Return the (x, y) coordinate for the center point of the cell that contains the specified text.  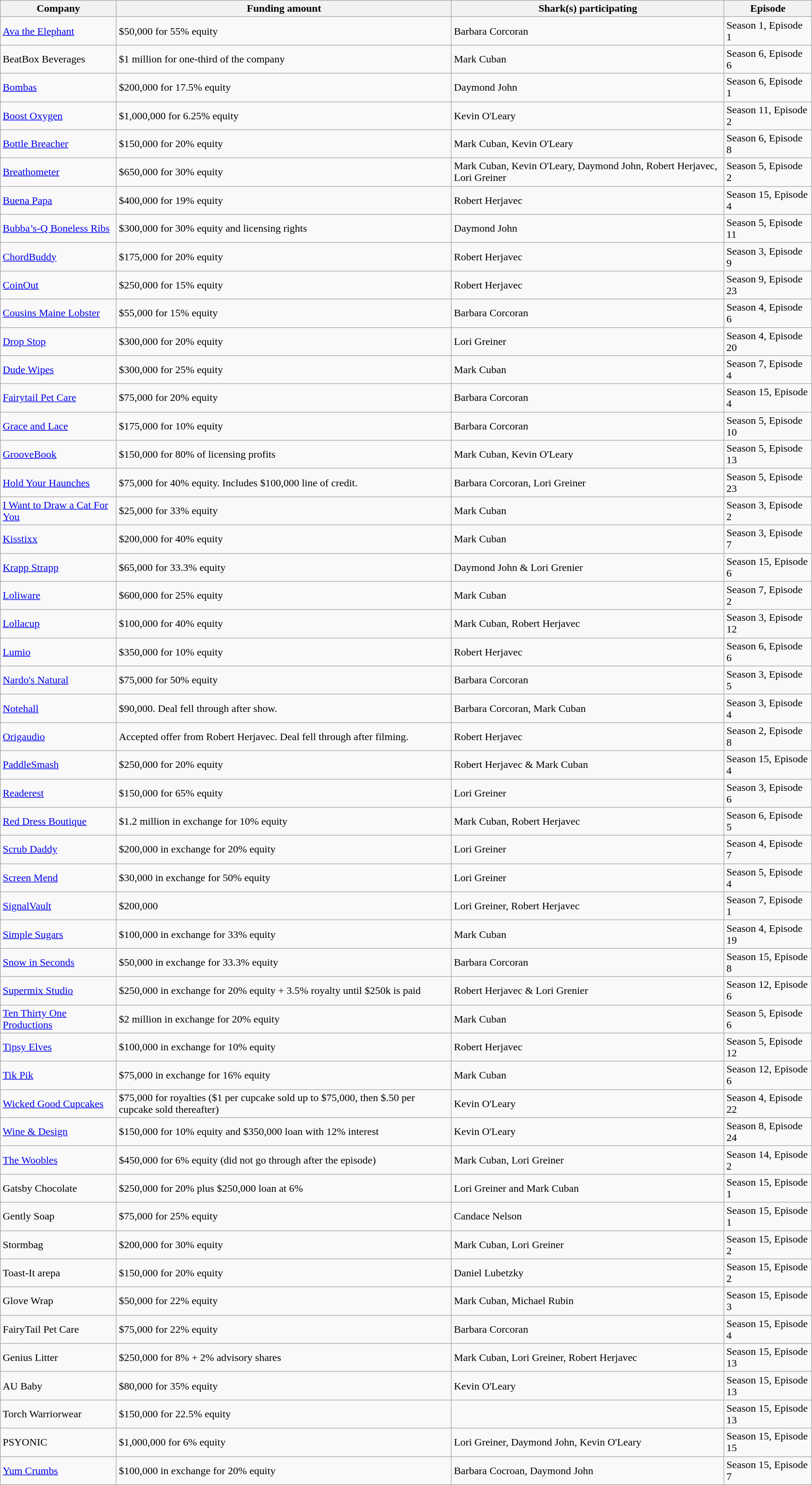
Tipsy Elves (59, 1047)
Red Dress Boutique (59, 822)
Notehall (59, 708)
Supermix Studio (59, 991)
Lori Greiner, Robert Herjavec (588, 906)
Season 4, Episode 22 (768, 1104)
Toast-It arepa (59, 1273)
Season 4, Episode 7 (768, 849)
Kisstixx (59, 539)
AU Baby (59, 1386)
Barbara Corcoran, Lori Greiner (588, 482)
Daniel Lubetzky (588, 1273)
Drop Stop (59, 341)
Breathometer (59, 172)
Robert Herjavec & Lori Grenier (588, 991)
$50,000 for 55% equity (284, 31)
The Woobles (59, 1160)
Lollacup (59, 624)
Mark Cuban, Lori Greiner, Robert Herjavec (588, 1358)
Mark Cuban, Kevin O'Leary, Daymond John, Robert Herjavec, Lori Greiner (588, 172)
Funding amount (284, 9)
Season 2, Episode 8 (768, 737)
Barbara Cocroan, Daymond John (588, 1471)
Season 5, Episode 10 (768, 426)
Accepted offer from Robert Herjavec. Deal fell through after filming. (284, 737)
Readerest (59, 793)
Season 15, Episode 8 (768, 962)
$65,000 for 33.3% equity (284, 567)
Season 5, Episode 4 (768, 878)
$300,000 for 20% equity (284, 341)
$400,000 for 19% equity (284, 200)
Season 7, Episode 1 (768, 906)
Lori Greiner, Daymond John, Kevin O'Leary (588, 1442)
$100,000 for 40% equity (284, 624)
Wine & Design (59, 1131)
Season 15, Episode 7 (768, 1471)
Season 4, Episode 19 (768, 934)
Season 3, Episode 7 (768, 539)
$25,000 for 33% equity (284, 511)
Company (59, 9)
Lori Greiner and Mark Cuban (588, 1188)
Screen Mend (59, 878)
GrooveBook (59, 455)
Barbara Corcoran, Mark Cuban (588, 708)
Gently Soap (59, 1216)
$150,000 for 22.5% equity (284, 1414)
$450,000 for 6% equity (did not go through after the episode) (284, 1160)
Season 11, Episode 2 (768, 115)
Fairytail Pet Care (59, 398)
$150,000 for 10% equity and $350,000 loan with 12% interest (284, 1131)
$250,000 for 20% plus $250,000 loan at 6% (284, 1188)
$250,000 for 8% + 2% advisory shares (284, 1358)
$250,000 for 15% equity (284, 285)
Loliware (59, 595)
Cousins Maine Lobster (59, 313)
$1 million for one-third of the company (284, 59)
Season 5, Episode 23 (768, 482)
Season 3, Episode 9 (768, 257)
$75,000 for royalties ($1 per cupcake sold up to $75,000, then $.50 per cupcake sold thereafter) (284, 1104)
Season 4, Episode 20 (768, 341)
$650,000 for 30% equity (284, 172)
Scrub Daddy (59, 849)
Tik Pik (59, 1075)
$30,000 in exchange for 50% equity (284, 878)
BeatBox Beverages (59, 59)
Season 5, Episode 11 (768, 228)
Season 3, Episode 6 (768, 793)
Buena Papa (59, 200)
$75,000 for 25% equity (284, 1216)
PaddleSmash (59, 764)
$1,000,000 for 6% equity (284, 1442)
$1.2 million in exchange for 10% equity (284, 822)
$175,000 for 10% equity (284, 426)
Yum Crumbs (59, 1471)
$200,000 in exchange for 20% equity (284, 849)
Season 3, Episode 4 (768, 708)
$100,000 in exchange for 33% equity (284, 934)
Season 15, Episode 6 (768, 567)
Season 5, Episode 6 (768, 1019)
$2 million in exchange for 20% equity (284, 1019)
$200,000 for 30% equity (284, 1244)
Snow in Seconds (59, 962)
$90,000. Deal fell through after show. (284, 708)
Season 5, Episode 2 (768, 172)
Bottle Breacher (59, 144)
$300,000 for 30% equity and licensing rights (284, 228)
Season 3, Episode 5 (768, 680)
$350,000 for 10% equity (284, 652)
Episode (768, 9)
$55,000 for 15% equity (284, 313)
PSYONIC (59, 1442)
$1,000,000 for 6.25% equity (284, 115)
Season 4, Episode 6 (768, 313)
Ava the Elephant (59, 31)
Torch Warriorwear (59, 1414)
Season 14, Episode 2 (768, 1160)
$75,000 for 22% equity (284, 1329)
$50,000 for 22% equity (284, 1301)
$200,000 for 40% equity (284, 539)
Lumio (59, 652)
Dude Wipes (59, 370)
Candace Nelson (588, 1216)
Glove Wrap (59, 1301)
ChordBuddy (59, 257)
Hold Your Haunches (59, 482)
Season 5, Episode 13 (768, 455)
$175,000 for 20% equity (284, 257)
Season 3, Episode 12 (768, 624)
Krapp Strapp (59, 567)
Season 6, Episode 5 (768, 822)
Shark(s) participating (588, 9)
Gatsby Chocolate (59, 1188)
Grace and Lace (59, 426)
FairyTail Pet Care (59, 1329)
$600,000 for 25% equity (284, 595)
$200,000 (284, 906)
$80,000 for 35% equity (284, 1386)
Origaudio (59, 737)
Bombas (59, 88)
Season 15, Episode 15 (768, 1442)
$300,000 for 25% equity (284, 370)
Daymond John & Lori Grenier (588, 567)
$100,000 in exchange for 20% equity (284, 1471)
$75,000 in exchange for 16% equity (284, 1075)
Season 15, Episode 3 (768, 1301)
Season 6, Episode 1 (768, 88)
$50,000 in exchange for 33.3% equity (284, 962)
Genius Litter (59, 1358)
Season 9, Episode 23 (768, 285)
$200,000 for 17.5% equity (284, 88)
SignalVault (59, 906)
Season 7, Episode 4 (768, 370)
Boost Oxygen (59, 115)
Stormbag (59, 1244)
Bubba’s-Q Boneless Ribs (59, 228)
$150,000 for 65% equity (284, 793)
Season 8, Episode 24 (768, 1131)
Season 5, Episode 12 (768, 1047)
$250,000 in exchange for 20% equity + 3.5% royalty until $250k is paid (284, 991)
Simple Sugars (59, 934)
$75,000 for 40% equity. Includes $100,000 line of credit. (284, 482)
$250,000 for 20% equity (284, 764)
Season 7, Episode 2 (768, 595)
Season 1, Episode 1 (768, 31)
Season 6, Episode 8 (768, 144)
Wicked Good Cupcakes (59, 1104)
Nardo's Natural (59, 680)
Ten Thirty One Productions (59, 1019)
I Want to Draw a Cat For You (59, 511)
CoinOut (59, 285)
$75,000 for 20% equity (284, 398)
Season 3, Episode 2 (768, 511)
$100,000 in exchange for 10% equity (284, 1047)
$75,000 for 50% equity (284, 680)
$150,000 for 80% of licensing profits (284, 455)
Robert Herjavec & Mark Cuban (588, 764)
Mark Cuban, Michael Rubin (588, 1301)
